Identify which cell holds the provided text, then report its [X, Y] central coordinate. 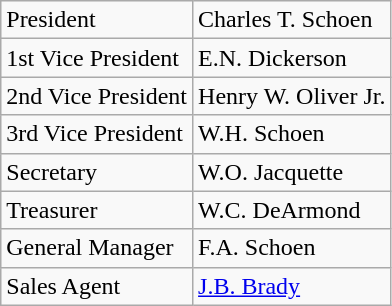
J.B. Brady [292, 286]
3rd Vice President [97, 134]
E.N. Dickerson [292, 58]
W.H. Schoen [292, 134]
2nd Vice President [97, 96]
W.C. DeArmond [292, 210]
Treasurer [97, 210]
W.O. Jacquette [292, 172]
General Manager [97, 248]
Charles T. Schoen [292, 20]
1st Vice President [97, 58]
Henry W. Oliver Jr. [292, 96]
Sales Agent [97, 286]
F.A. Schoen [292, 248]
Secretary [97, 172]
President [97, 20]
